Identify which cell holds the provided text, then report its (x, y) central coordinate. 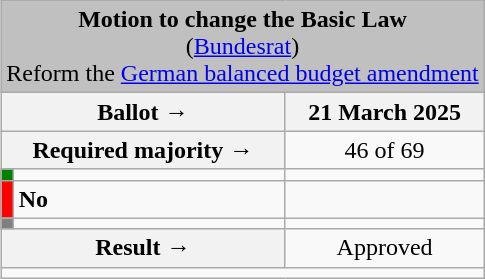
Motion to change the Basic Law (Bundesrat) Reform the German balanced budget amendment (243, 47)
Ballot → (143, 112)
No (149, 199)
Result → (143, 248)
Approved (384, 248)
21 March 2025 (384, 112)
Required majority → (143, 150)
46 of 69 (384, 150)
